Capture the cell that displays the provided text and extract its (X, Y) central coordinate. 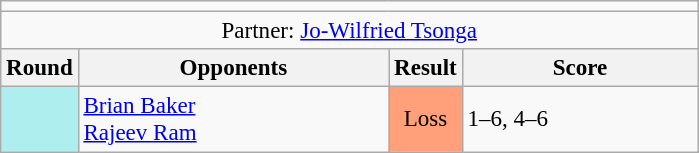
Brian Baker Rajeev Ram (234, 120)
1–6, 4–6 (580, 120)
Opponents (234, 68)
Score (580, 68)
Round (40, 68)
Partner: Jo-Wilfried Tsonga (350, 31)
Result (426, 68)
Loss (426, 120)
